Detect which cell encompasses the target text, then output its (X, Y) center coordinate. 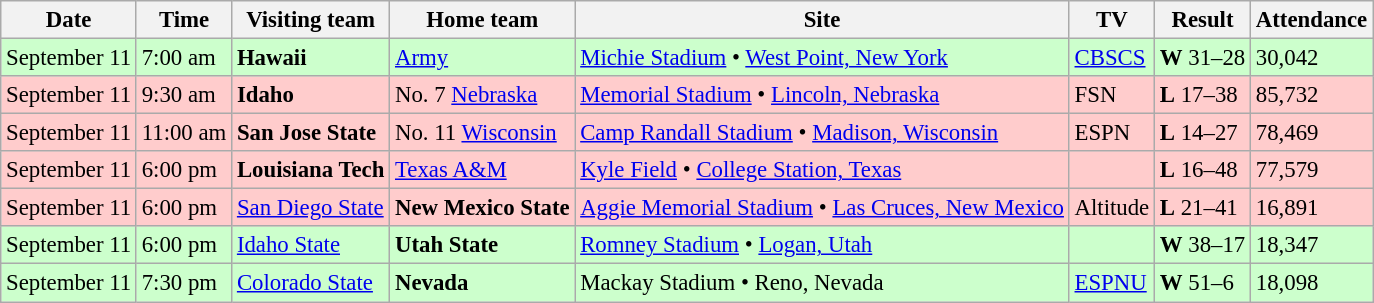
L 14–27 (1203, 133)
7:00 am (184, 58)
ESPN (1112, 133)
Site (822, 20)
Home team (482, 20)
Hawaii (311, 58)
W 38–17 (1203, 245)
No. 7 Nebraska (482, 95)
Mackay Stadium • Reno, Nevada (822, 283)
Memorial Stadium • Lincoln, Nebraska (822, 95)
Louisiana Tech (311, 170)
San Jose State (311, 133)
Camp Randall Stadium • Madison, Wisconsin (822, 133)
FSN (1112, 95)
W 51–6 (1203, 283)
Utah State (482, 245)
Attendance (1312, 20)
Time (184, 20)
Colorado State (311, 283)
No. 11 Wisconsin (482, 133)
Romney Stadium • Logan, Utah (822, 245)
18,098 (1312, 283)
9:30 am (184, 95)
Texas A&M (482, 170)
Army (482, 58)
Altitude (1112, 208)
77,579 (1312, 170)
Idaho State (311, 245)
Kyle Field • College Station, Texas (822, 170)
W 31–28 (1203, 58)
Nevada (482, 283)
Michie Stadium • West Point, New York (822, 58)
78,469 (1312, 133)
Aggie Memorial Stadium • Las Cruces, New Mexico (822, 208)
TV (1112, 20)
85,732 (1312, 95)
L 16–48 (1203, 170)
11:00 am (184, 133)
Date (69, 20)
30,042 (1312, 58)
Visiting team (311, 20)
ESPNU (1112, 283)
L 21–41 (1203, 208)
18,347 (1312, 245)
L 17–38 (1203, 95)
Idaho (311, 95)
CBSCS (1112, 58)
San Diego State (311, 208)
Result (1203, 20)
16,891 (1312, 208)
New Mexico State (482, 208)
7:30 pm (184, 283)
